Capture the cell that displays the provided text and extract its (X, Y) central coordinate. 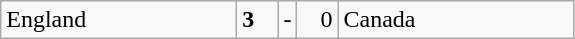
Canada (456, 20)
0 (318, 20)
- (288, 20)
3 (258, 20)
England (119, 20)
